Scan for the cell matching the given text and deliver its [x, y] coordinate at center. 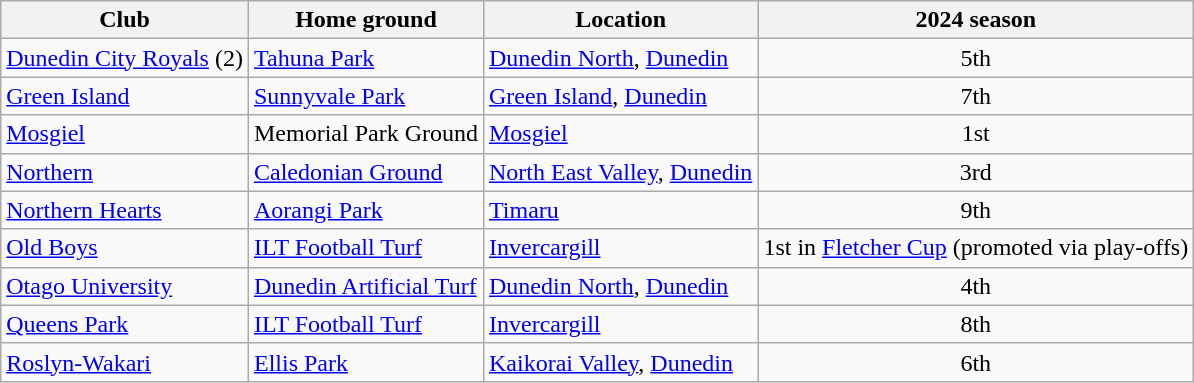
Kaikorai Valley, Dunedin [620, 362]
Queens Park [125, 324]
Location [620, 20]
Tahuna Park [366, 58]
Northern Hearts [125, 210]
1st [976, 134]
7th [976, 96]
Otago University [125, 286]
Ellis Park [366, 362]
North East Valley, Dunedin [620, 172]
Green Island [125, 96]
9th [976, 210]
Aorangi Park [366, 210]
Sunnyvale Park [366, 96]
Timaru [620, 210]
Green Island, Dunedin [620, 96]
Memorial Park Ground [366, 134]
4th [976, 286]
1st in Fletcher Cup (promoted via play-offs) [976, 248]
Dunedin Artificial Turf [366, 286]
8th [976, 324]
Dunedin City Royals (2) [125, 58]
5th [976, 58]
2024 season [976, 20]
6th [976, 362]
Home ground [366, 20]
Northern [125, 172]
Roslyn-Wakari [125, 362]
Club [125, 20]
Caledonian Ground [366, 172]
Old Boys [125, 248]
3rd [976, 172]
